Scan for the cell matching the given text and deliver its [X, Y] coordinate at center. 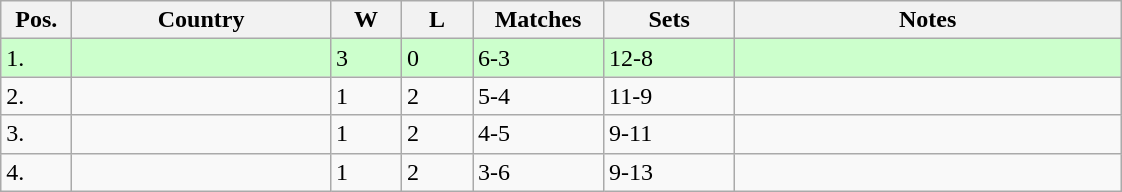
11-9 [670, 96]
Pos. [36, 20]
4-5 [538, 134]
Country [202, 20]
6-3 [538, 58]
5-4 [538, 96]
4. [36, 172]
9-13 [670, 172]
Sets [670, 20]
3. [36, 134]
1. [36, 58]
3-6 [538, 172]
3 [366, 58]
Notes [928, 20]
L [436, 20]
12-8 [670, 58]
Matches [538, 20]
W [366, 20]
0 [436, 58]
2. [36, 96]
9-11 [670, 134]
